Scan for the cell matching the given text and deliver its (X, Y) coordinate at center. 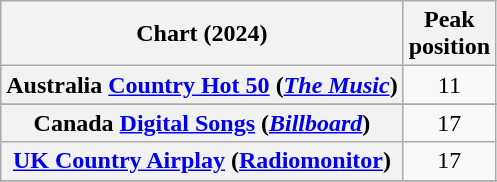
Australia Country Hot 50 (The Music) (202, 85)
Canada Digital Songs (Billboard) (202, 123)
UK Country Airplay (Radiomonitor) (202, 161)
Peakposition (449, 34)
Chart (2024) (202, 34)
11 (449, 85)
